Determine the [X, Y] coordinate at the center of the cell enclosing the given text.  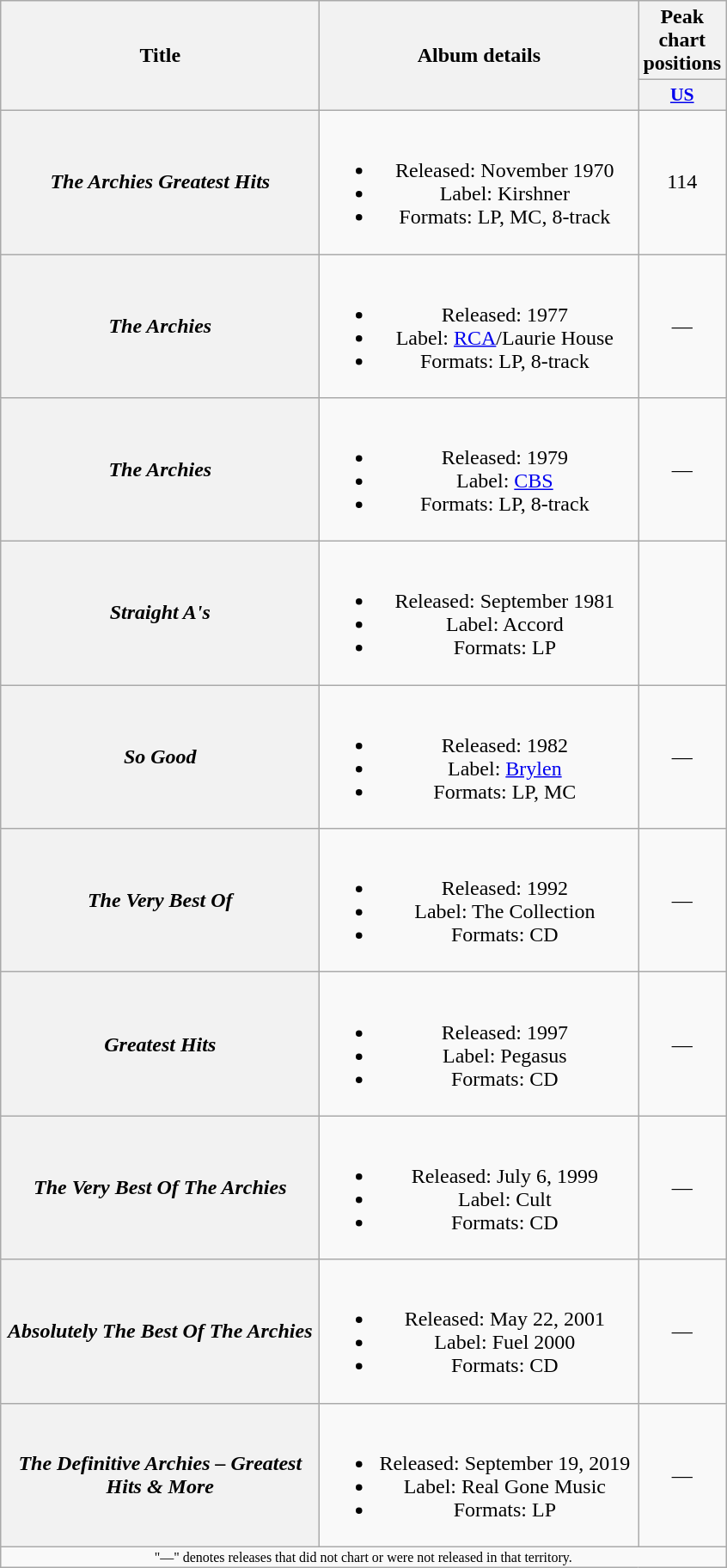
Absolutely The Best Of The Archies [160, 1331]
Released: November 1970Label: KirshnerFormats: LP, MC, 8-track [480, 182]
114 [682, 182]
The Definitive Archies – Greatest Hits & More [160, 1475]
Released: 1992Label: The CollectionFormats: CD [480, 901]
Released: 1979Label: CBSFormats: LP, 8-track [480, 469]
The Very Best Of The Archies [160, 1188]
Greatest Hits [160, 1044]
Released: 1977Label: RCA/Laurie HouseFormats: LP, 8-track [480, 327]
The Very Best Of [160, 901]
Album details [480, 56]
Released: September 1981Label: AccordFormats: LP [480, 614]
Released: May 22, 2001Label: Fuel 2000Formats: CD [480, 1331]
Released: 1982Label: BrylenFormats: LP, MC [480, 756]
Straight A's [160, 614]
Released: July 6, 1999Label: CultFormats: CD [480, 1188]
Title [160, 56]
Released: September 19, 2019Label: Real Gone MusicFormats: LP [480, 1475]
US [682, 95]
Peak chart positions [682, 40]
"—" denotes releases that did not chart or were not released in that territory. [363, 1557]
The Archies Greatest Hits [160, 182]
Released: 1997Label: PegasusFormats: CD [480, 1044]
So Good [160, 756]
